For the text-containing cell, return its midpoint in (x, y) coordinate format. 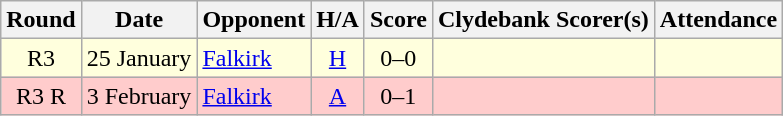
Attendance (718, 20)
H/A (338, 20)
Date (139, 20)
Round (41, 20)
25 January (139, 58)
R3 (41, 58)
A (338, 96)
0–1 (398, 96)
Clydebank Scorer(s) (543, 20)
R3 R (41, 96)
Opponent (254, 20)
0–0 (398, 58)
3 February (139, 96)
H (338, 58)
Score (398, 20)
